Detect which cell encompasses the target text, then output its [X, Y] center coordinate. 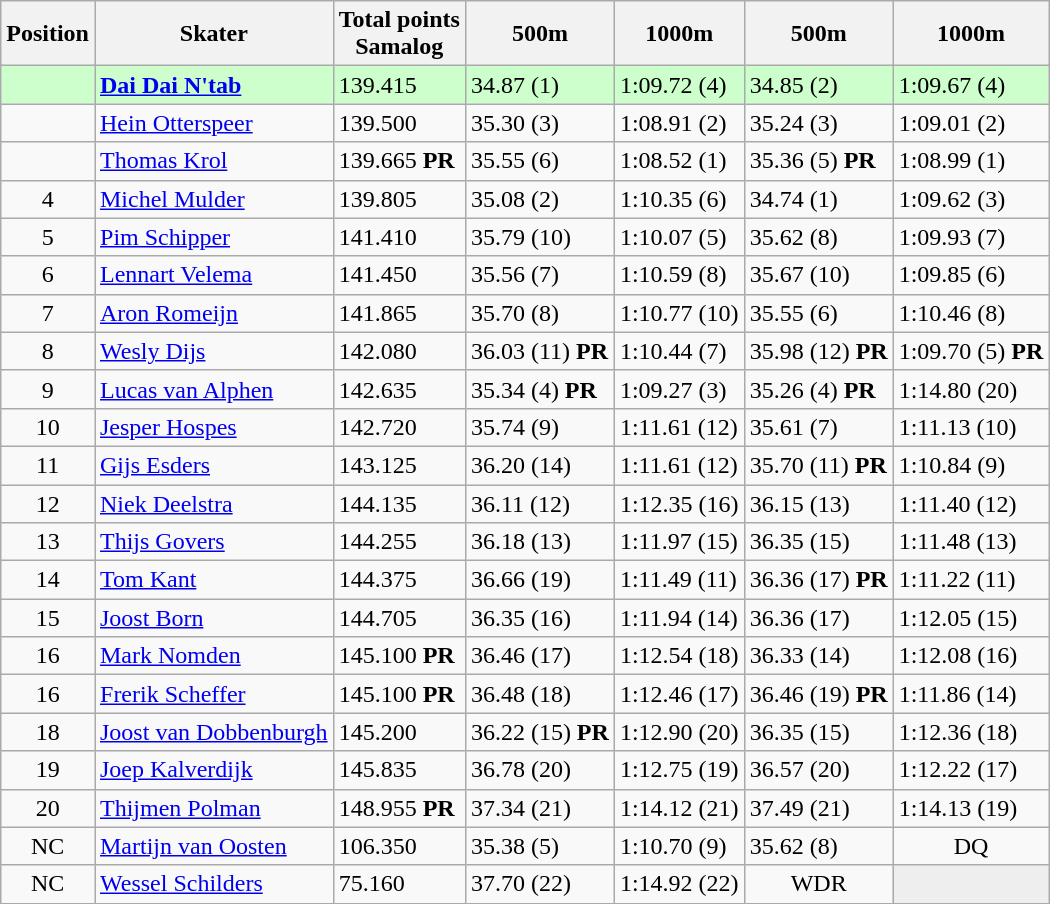
WDR [818, 884]
1:12.54 (18) [679, 656]
20 [48, 808]
35.70 (11) PR [818, 465]
1:10.07 (5) [679, 237]
37.70 (22) [540, 884]
35.98 (12) PR [818, 351]
35.79 (10) [540, 237]
36.18 (13) [540, 542]
36.03 (11) PR [540, 351]
1:12.08 (16) [971, 656]
7 [48, 313]
1:09.67 (4) [971, 85]
1:11.97 (15) [679, 542]
1:09.93 (7) [971, 237]
Thomas Krol [214, 161]
Gijs Esders [214, 465]
145.835 [399, 770]
1:10.77 (10) [679, 313]
144.255 [399, 542]
36.11 (12) [540, 503]
Joost Born [214, 618]
141.865 [399, 313]
35.61 (7) [818, 427]
139.415 [399, 85]
1:10.59 (8) [679, 275]
1:11.48 (13) [971, 542]
36.20 (14) [540, 465]
DQ [971, 846]
139.500 [399, 123]
36.46 (17) [540, 656]
1:11.13 (10) [971, 427]
Dai Dai N'tab [214, 85]
144.135 [399, 503]
15 [48, 618]
1:12.46 (17) [679, 694]
Lucas van Alphen [214, 389]
35.56 (7) [540, 275]
145.200 [399, 732]
Joep Kalverdijk [214, 770]
1:14.80 (20) [971, 389]
37.34 (21) [540, 808]
36.46 (19) PR [818, 694]
8 [48, 351]
75.160 [399, 884]
36.36 (17) [818, 618]
5 [48, 237]
Joost van Dobbenburgh [214, 732]
Martijn van Oosten [214, 846]
141.410 [399, 237]
Niek Deelstra [214, 503]
1:14.12 (21) [679, 808]
Lennart Velema [214, 275]
Pim Schipper [214, 237]
1:11.94 (14) [679, 618]
19 [48, 770]
36.33 (14) [818, 656]
35.08 (2) [540, 199]
1:09.01 (2) [971, 123]
1:09.85 (6) [971, 275]
1:14.92 (22) [679, 884]
36.22 (15) PR [540, 732]
35.36 (5) PR [818, 161]
1:12.05 (15) [971, 618]
Wessel Schilders [214, 884]
1:12.90 (20) [679, 732]
11 [48, 465]
1:10.70 (9) [679, 846]
1:12.36 (18) [971, 732]
10 [48, 427]
1:09.27 (3) [679, 389]
13 [48, 542]
148.955 PR [399, 808]
36.15 (13) [818, 503]
34.87 (1) [540, 85]
35.70 (8) [540, 313]
142.080 [399, 351]
Jesper Hospes [214, 427]
1:10.44 (7) [679, 351]
35.24 (3) [818, 123]
1:08.91 (2) [679, 123]
35.74 (9) [540, 427]
14 [48, 580]
34.85 (2) [818, 85]
1:11.40 (12) [971, 503]
6 [48, 275]
35.67 (10) [818, 275]
1:11.49 (11) [679, 580]
Aron Romeijn [214, 313]
1:08.52 (1) [679, 161]
Michel Mulder [214, 199]
1:10.46 (8) [971, 313]
9 [48, 389]
1:09.70 (5) PR [971, 351]
1:11.22 (11) [971, 580]
36.48 (18) [540, 694]
Hein Otterspeer [214, 123]
141.450 [399, 275]
142.720 [399, 427]
Thijmen Polman [214, 808]
1:10.35 (6) [679, 199]
1:14.13 (19) [971, 808]
35.38 (5) [540, 846]
106.350 [399, 846]
36.78 (20) [540, 770]
12 [48, 503]
18 [48, 732]
143.125 [399, 465]
139.665 PR [399, 161]
139.805 [399, 199]
142.635 [399, 389]
36.66 (19) [540, 580]
Tom Kant [214, 580]
35.26 (4) PR [818, 389]
Mark Nomden [214, 656]
37.49 (21) [818, 808]
144.705 [399, 618]
1:09.62 (3) [971, 199]
36.57 (20) [818, 770]
36.35 (16) [540, 618]
35.34 (4) PR [540, 389]
34.74 (1) [818, 199]
144.375 [399, 580]
1:11.86 (14) [971, 694]
Position [48, 34]
1:12.75 (19) [679, 770]
Frerik Scheffer [214, 694]
1:12.35 (16) [679, 503]
Thijs Govers [214, 542]
4 [48, 199]
1:12.22 (17) [971, 770]
35.30 (3) [540, 123]
36.36 (17) PR [818, 580]
1:09.72 (4) [679, 85]
1:08.99 (1) [971, 161]
Wesly Dijs [214, 351]
1:10.84 (9) [971, 465]
Total points Samalog [399, 34]
Skater [214, 34]
